Pinpoint the cell where the given text exists, returning its (x, y) midpoint coordinate. 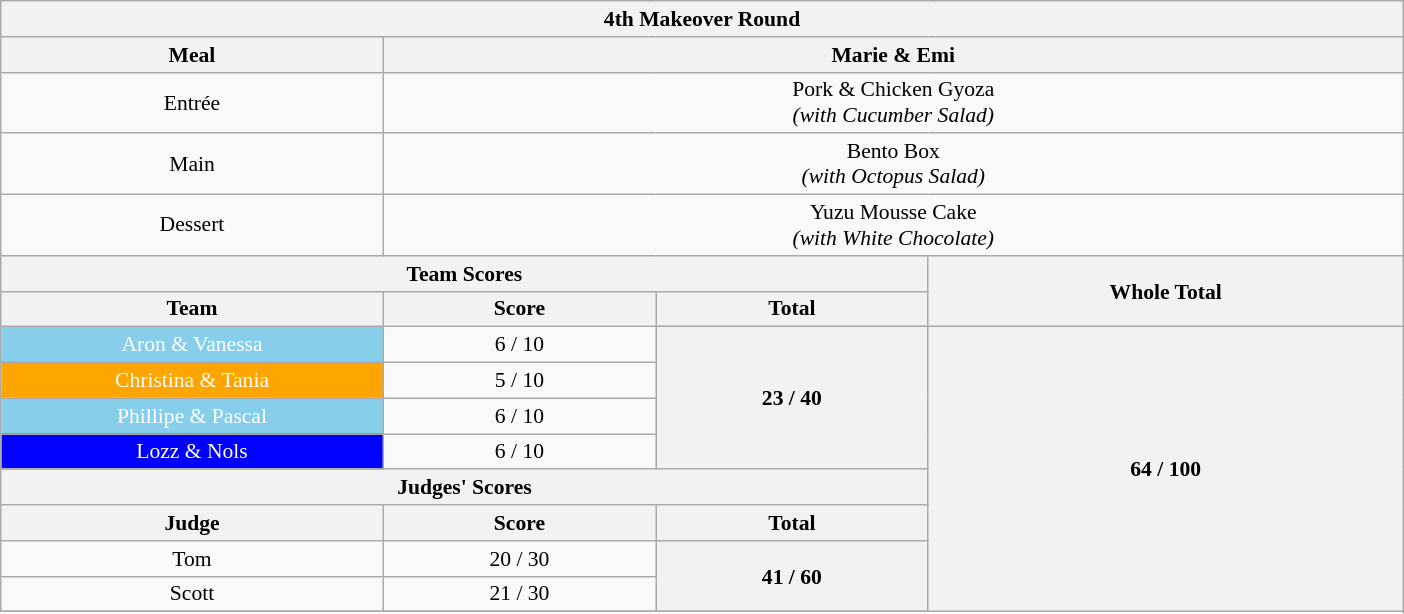
Team Scores (464, 274)
23 / 40 (792, 398)
Tom (192, 559)
Aron & Vanessa (192, 345)
Phillipe & Pascal (192, 416)
Meal (192, 55)
Judges' Scores (464, 488)
20 / 30 (519, 559)
Christina & Tania (192, 381)
Yuzu Mousse Cake(with White Chocolate) (893, 226)
Main (192, 164)
Marie & Emi (893, 55)
Entrée (192, 102)
Team (192, 309)
Bento Box(with Octopus Salad) (893, 164)
21 / 30 (519, 594)
Lozz & Nols (192, 452)
5 / 10 (519, 381)
Dessert (192, 226)
Whole Total (1166, 292)
Judge (192, 523)
41 / 60 (792, 576)
64 / 100 (1166, 470)
Scott (192, 594)
4th Makeover Round (702, 19)
Pork & Chicken Gyoza(with Cucumber Salad) (893, 102)
